Find where the given text appears and provide that cell's center as (x, y) coordinate. 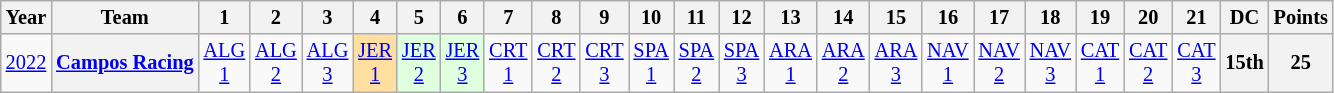
15 (896, 17)
11 (696, 17)
8 (556, 17)
2022 (26, 63)
19 (1100, 17)
14 (844, 17)
ALG3 (328, 63)
ARA3 (896, 63)
NAV3 (1050, 63)
DC (1244, 17)
13 (790, 17)
10 (652, 17)
NAV1 (948, 63)
1 (224, 17)
6 (463, 17)
16 (948, 17)
SPA2 (696, 63)
ARA2 (844, 63)
7 (508, 17)
CAT1 (1100, 63)
CRT2 (556, 63)
Team (124, 17)
Campos Racing (124, 63)
2 (276, 17)
ARA1 (790, 63)
Points (1301, 17)
ALG2 (276, 63)
ALG1 (224, 63)
17 (1000, 17)
SPA1 (652, 63)
3 (328, 17)
CAT3 (1196, 63)
9 (604, 17)
15th (1244, 63)
CRT3 (604, 63)
NAV2 (1000, 63)
JER1 (375, 63)
SPA3 (742, 63)
CAT2 (1148, 63)
CRT1 (508, 63)
JER3 (463, 63)
12 (742, 17)
4 (375, 17)
5 (419, 17)
20 (1148, 17)
25 (1301, 63)
JER2 (419, 63)
21 (1196, 17)
Year (26, 17)
18 (1050, 17)
